Return the (X, Y) coordinate for the center point of the cell that contains the specified text.  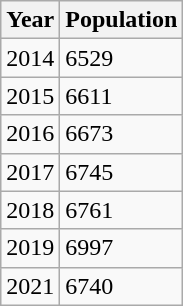
2021 (30, 286)
6745 (122, 172)
2019 (30, 248)
6673 (122, 134)
6529 (122, 58)
Year (30, 20)
6611 (122, 96)
6997 (122, 248)
6740 (122, 286)
6761 (122, 210)
2016 (30, 134)
2014 (30, 58)
2017 (30, 172)
2018 (30, 210)
2015 (30, 96)
Population (122, 20)
